Output the [x, y] coordinate of the center of the cell containing the given text.  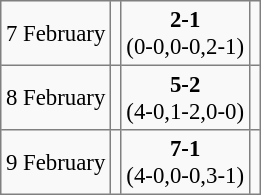
5-2(4-0,1-2,0-0) [185, 97]
8 February [56, 97]
7 February [56, 33]
7-1(4-0,0-0,3-1) [185, 162]
9 February [56, 162]
2-1(0-0,0-0,2-1) [185, 33]
